Identify which cell holds the provided text, then report its (x, y) central coordinate. 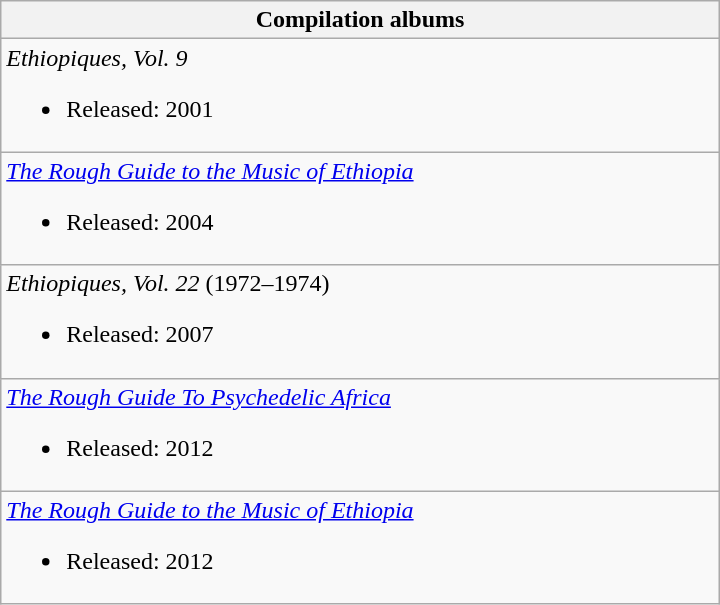
The Rough Guide to the Music of EthiopiaReleased: 2004 (360, 208)
Ethiopiques, Vol. 22 (1972–1974)Released: 2007 (360, 322)
Compilation albums (360, 20)
The Rough Guide to the Music of EthiopiaReleased: 2012 (360, 548)
Ethiopiques, Vol. 9Released: 2001 (360, 96)
The Rough Guide To Psychedelic AfricaReleased: 2012 (360, 434)
